Scan for the cell matching the given text and deliver its [x, y] coordinate at center. 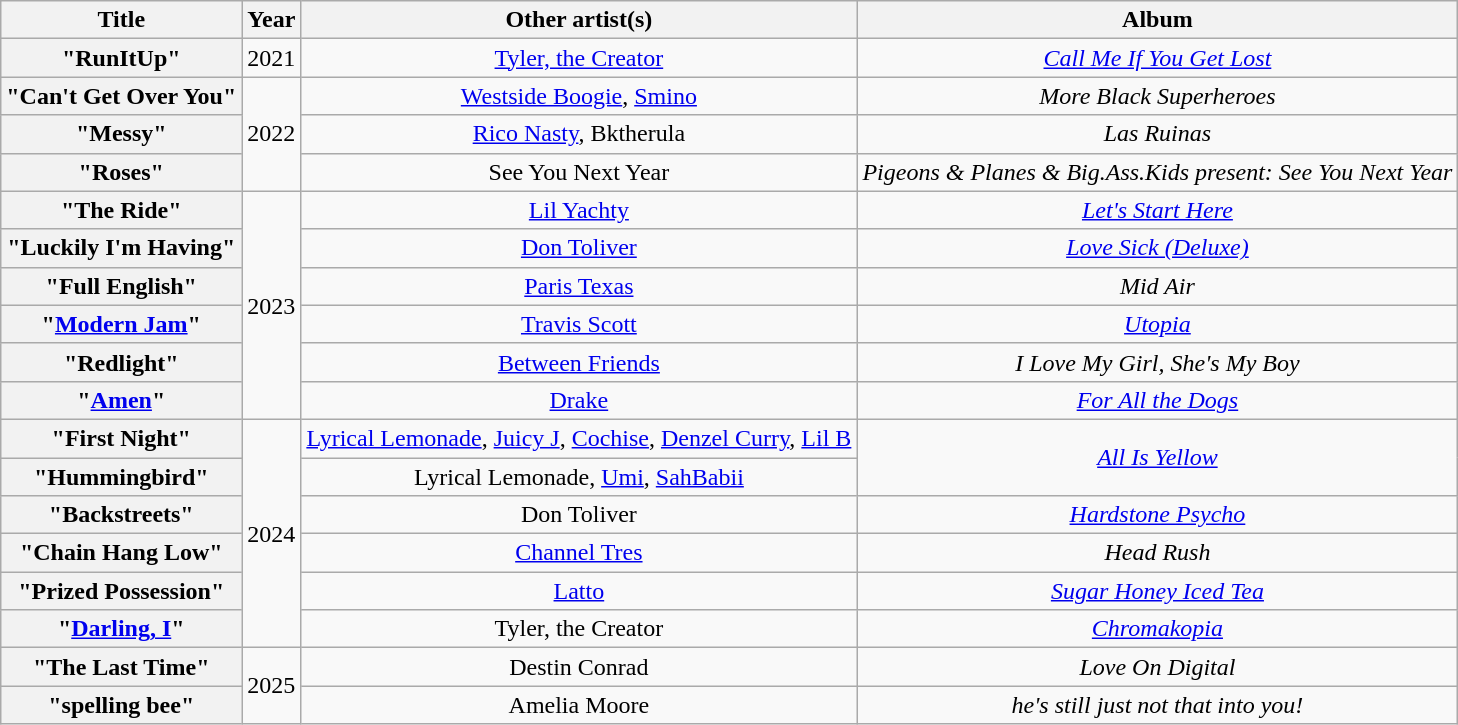
Rico Nasty, Bktherula [579, 134]
he's still just not that into you! [1158, 705]
Album [1158, 20]
Title [122, 20]
"Messy" [122, 134]
Love Sick (Deluxe) [1158, 248]
Lil Yachty [579, 210]
"Full English" [122, 286]
Love On Digital [1158, 667]
Utopia [1158, 324]
"First Night" [122, 438]
2023 [272, 305]
Paris Texas [579, 286]
Las Ruinas [1158, 134]
For All the Dogs [1158, 400]
More Black Superheroes [1158, 96]
Let's Start Here [1158, 210]
"Hummingbird" [122, 477]
Travis Scott [579, 324]
Year [272, 20]
Head Rush [1158, 553]
"Can't Get Over You" [122, 96]
All Is Yellow [1158, 457]
"The Ride" [122, 210]
"Amen" [122, 400]
Sugar Honey Iced Tea [1158, 591]
Drake [579, 400]
"Chain Hang Low" [122, 553]
Amelia Moore [579, 705]
Mid Air [1158, 286]
2021 [272, 58]
2025 [272, 686]
Between Friends [579, 362]
"Backstreets" [122, 515]
"Prized Possession" [122, 591]
"Redlight" [122, 362]
"Luckily I'm Having" [122, 248]
Chromakopia [1158, 629]
Lyrical Lemonade, Umi, SahBabii [579, 477]
Destin Conrad [579, 667]
2024 [272, 533]
"Darling, I" [122, 629]
Pigeons & Planes & Big.Ass.Kids present: See You Next Year [1158, 172]
"Modern Jam" [122, 324]
Channel Tres [579, 553]
Other artist(s) [579, 20]
"spelling bee" [122, 705]
Latto [579, 591]
Westside Boogie, Smino [579, 96]
Call Me If You Get Lost [1158, 58]
2022 [272, 134]
Lyrical Lemonade, Juicy J, Cochise, Denzel Curry, Lil B [579, 438]
See You Next Year [579, 172]
"RunItUp" [122, 58]
"The Last Time" [122, 667]
"Roses" [122, 172]
Hardstone Psycho [1158, 515]
I Love My Girl, She's My Boy [1158, 362]
